Identify which cell holds the provided text, then report its [x, y] central coordinate. 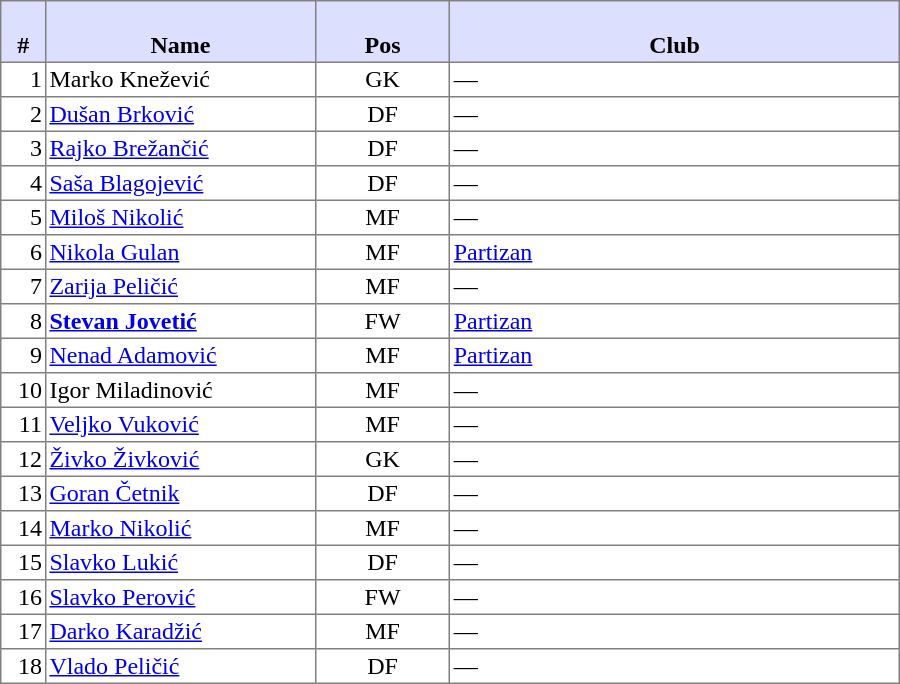
Pos [382, 32]
Nikola Gulan [181, 252]
15 [24, 562]
12 [24, 459]
9 [24, 355]
17 [24, 631]
Darko Karadžić [181, 631]
Nenad Adamović [181, 355]
6 [24, 252]
4 [24, 183]
7 [24, 286]
10 [24, 390]
Goran Četnik [181, 493]
Stevan Jovetić [181, 321]
Dušan Brković [181, 114]
5 [24, 217]
11 [24, 424]
Name [181, 32]
8 [24, 321]
Vlado Peličić [181, 666]
Club [674, 32]
Živko Živković [181, 459]
3 [24, 148]
1 [24, 79]
14 [24, 528]
13 [24, 493]
Slavko Lukić [181, 562]
18 [24, 666]
Slavko Perović [181, 597]
Rajko Brežančić [181, 148]
16 [24, 597]
Marko Nikolić [181, 528]
# [24, 32]
2 [24, 114]
Marko Knežević [181, 79]
Igor Miladinović [181, 390]
Veljko Vuković [181, 424]
Saša Blagojević [181, 183]
Zarija Peličić [181, 286]
Miloš Nikolić [181, 217]
